Provide the [X, Y] coordinate of the cell's center where the given text is located.  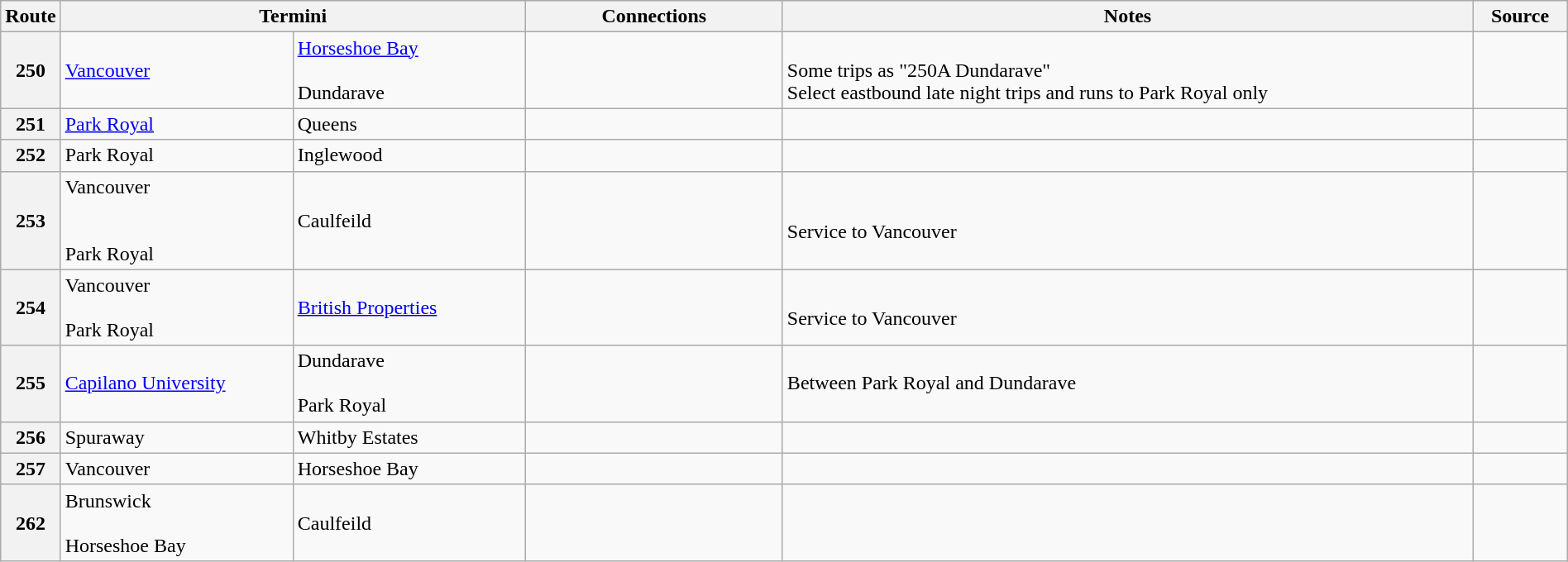
Horseshoe Bay [409, 469]
Some trips as "250A Dundarave" Select eastbound late night trips and runs to Park Royal only [1127, 70]
257 [31, 469]
BrunswickHorseshoe Bay [177, 522]
Inglewood [409, 155]
252 [31, 155]
256 [31, 437]
Source [1520, 17]
262 [31, 522]
Between Park Royal and Dundarave [1127, 383]
253 [31, 220]
Connections [653, 17]
Spuraway [177, 437]
DundaravePark Royal [409, 383]
Route [31, 17]
Capilano University [177, 383]
251 [31, 124]
Horseshoe BayDundarave [409, 70]
Queens [409, 124]
255 [31, 383]
Termini [293, 17]
254 [31, 307]
250 [31, 70]
Notes [1127, 17]
British Properties [409, 307]
Whitby Estates [409, 437]
